Determine the (x, y) coordinate at the center of the cell enclosing the given text.  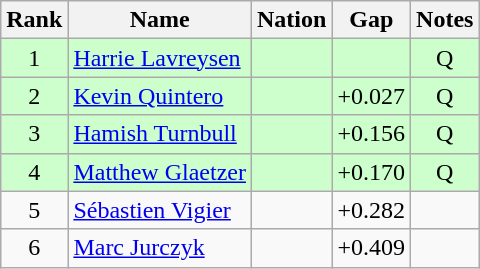
Rank (34, 20)
Harrie Lavreysen (160, 58)
Gap (372, 20)
1 (34, 58)
6 (34, 248)
2 (34, 96)
Hamish Turnbull (160, 134)
+0.156 (372, 134)
Notes (445, 20)
Nation (292, 20)
+0.409 (372, 248)
4 (34, 172)
+0.027 (372, 96)
+0.282 (372, 210)
Matthew Glaetzer (160, 172)
3 (34, 134)
+0.170 (372, 172)
5 (34, 210)
Name (160, 20)
Sébastien Vigier (160, 210)
Kevin Quintero (160, 96)
Marc Jurczyk (160, 248)
